Scan for the cell matching the given text and deliver its [x, y] coordinate at center. 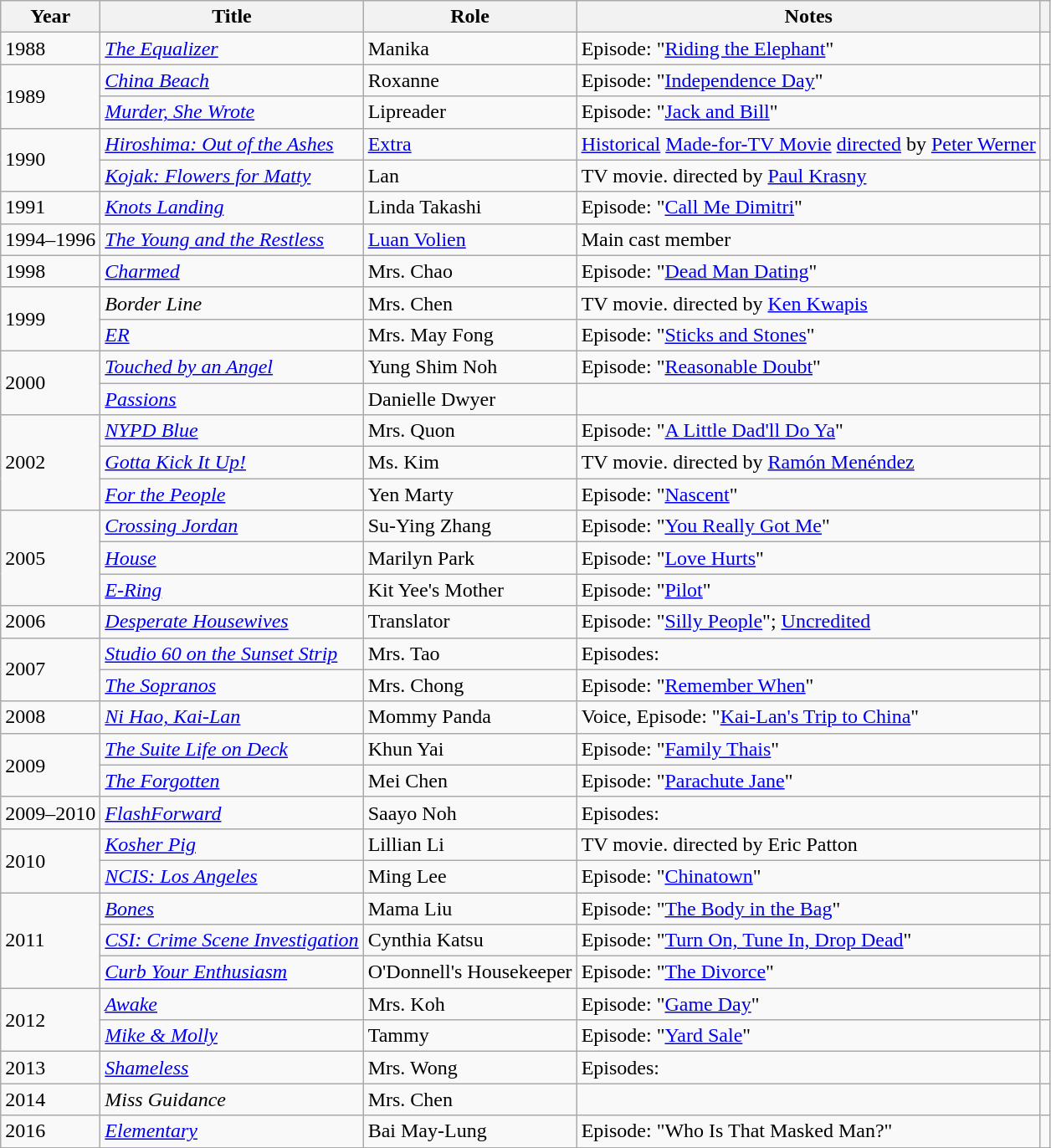
Danielle Dwyer [470, 399]
Ni Hao, Kai-Lan [232, 717]
Curb Your Enthusiasm [232, 972]
Awake [232, 1004]
Main cast member [808, 239]
Knots Landing [232, 208]
TV movie. directed by Ken Kwapis [808, 303]
Episode: "A Little Dad'll Do Ya" [808, 431]
The Young and the Restless [232, 239]
Title [232, 17]
Episode: "Love Hurts" [808, 558]
1994–1996 [50, 239]
Desperate Housewives [232, 622]
Linda Takashi [470, 208]
CSI: Crime Scene Investigation [232, 940]
1989 [50, 96]
Episode: "Pilot" [808, 590]
Episode: "Turn On, Tune In, Drop Dead" [808, 940]
Bones [232, 908]
TV movie. directed by Paul Krasny [808, 176]
1991 [50, 208]
Lan [470, 176]
Episode: "Family Thais" [808, 749]
Voice, Episode: "Kai-Lan's Trip to China" [808, 717]
Mrs. May Fong [470, 335]
Episode: "You Really Got Me" [808, 526]
1999 [50, 319]
Khun Yai [470, 749]
Su-Ying Zhang [470, 526]
2016 [50, 1131]
Cynthia Katsu [470, 940]
Episode: "Game Day" [808, 1004]
Touched by an Angel [232, 366]
Notes [808, 17]
The Forgotten [232, 781]
Elementary [232, 1131]
Marilyn Park [470, 558]
1998 [50, 271]
Gotta Kick It Up! [232, 463]
Episode: "Who Is That Masked Man?" [808, 1131]
Episode: "Silly People"; Uncredited [808, 622]
Episode: "The Body in the Bag" [808, 908]
House [232, 558]
Mrs. Quon [470, 431]
Border Line [232, 303]
1990 [50, 160]
Bai May-Lung [470, 1131]
Translator [470, 622]
Saayo Noh [470, 812]
Murder, She Wrote [232, 112]
China Beach [232, 80]
Tammy [470, 1036]
Hiroshima: Out of the Ashes [232, 144]
Lillian Li [470, 844]
Ming Lee [470, 876]
2009 [50, 765]
2011 [50, 940]
Passions [232, 399]
Episode: "Dead Man Dating" [808, 271]
Kit Yee's Mother [470, 590]
2014 [50, 1099]
Episode: "Riding the Elephant" [808, 49]
Mommy Panda [470, 717]
2008 [50, 717]
Mrs. Wong [470, 1068]
For the People [232, 495]
Manika [470, 49]
TV movie. directed by Ramón Menéndez [808, 463]
Mrs. Koh [470, 1004]
Ms. Kim [470, 463]
Episode: "Jack and Bill" [808, 112]
Year [50, 17]
Yung Shim Noh [470, 366]
Charmed [232, 271]
FlashForward [232, 812]
Mrs. Chao [470, 271]
ER [232, 335]
Roxanne [470, 80]
Lipreader [470, 112]
Shameless [232, 1068]
Crossing Jordan [232, 526]
Episode: "The Divorce" [808, 972]
E-Ring [232, 590]
Episode: "Yard Sale" [808, 1036]
NCIS: Los Angeles [232, 876]
Episode: "Reasonable Doubt" [808, 366]
The Equalizer [232, 49]
Episode: "Sticks and Stones" [808, 335]
Mrs. Chong [470, 685]
2012 [50, 1020]
2006 [50, 622]
Episode: "Nascent" [808, 495]
2013 [50, 1068]
2007 [50, 669]
Miss Guidance [232, 1099]
2005 [50, 558]
Mike & Molly [232, 1036]
Episode: "Independence Day" [808, 80]
TV movie. directed by Eric Patton [808, 844]
Mei Chen [470, 781]
Historical Made-for-TV Movie directed by Peter Werner [808, 144]
2010 [50, 860]
O'Donnell's Housekeeper [470, 972]
1988 [50, 49]
2009–2010 [50, 812]
Episode: "Chinatown" [808, 876]
2002 [50, 463]
NYPD Blue [232, 431]
Studio 60 on the Sunset Strip [232, 653]
The Sopranos [232, 685]
The Suite Life on Deck [232, 749]
Episode: "Parachute Jane" [808, 781]
Extra [470, 144]
Luan Volien [470, 239]
Kosher Pig [232, 844]
Role [470, 17]
Episode: "Remember When" [808, 685]
Episode: "Call Me Dimitri" [808, 208]
2000 [50, 382]
Mama Liu [470, 908]
Yen Marty [470, 495]
Kojak: Flowers for Matty [232, 176]
Mrs. Tao [470, 653]
